Return the (x, y) coordinate for the center point of the cell that contains the specified text.  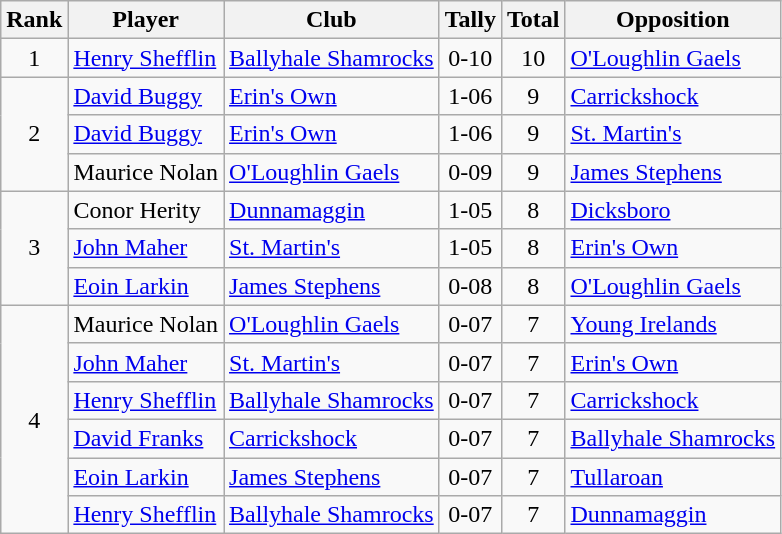
Conor Herity (146, 210)
0-08 (470, 286)
Tally (470, 20)
1 (34, 58)
David Franks (146, 438)
Club (332, 20)
10 (533, 58)
Dicksboro (673, 210)
2 (34, 134)
4 (34, 419)
0-09 (470, 172)
Rank (34, 20)
Tullaroan (673, 477)
Total (533, 20)
Opposition (673, 20)
0-10 (470, 58)
3 (34, 248)
Young Irelands (673, 324)
Player (146, 20)
